From the cell containing the given text, extract its center point as [x, y] coordinate. 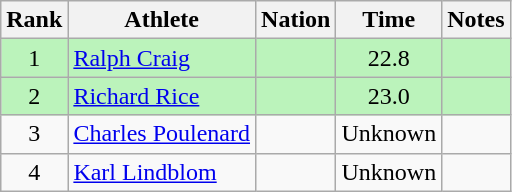
Nation [296, 20]
Rank [34, 20]
3 [34, 134]
Charles Poulenard [162, 134]
22.8 [389, 58]
Notes [476, 20]
23.0 [389, 96]
Karl Lindblom [162, 172]
2 [34, 96]
4 [34, 172]
Time [389, 20]
Ralph Craig [162, 58]
Athlete [162, 20]
Richard Rice [162, 96]
1 [34, 58]
